Return the (x, y) coordinate for the center point of the cell that contains the specified text.  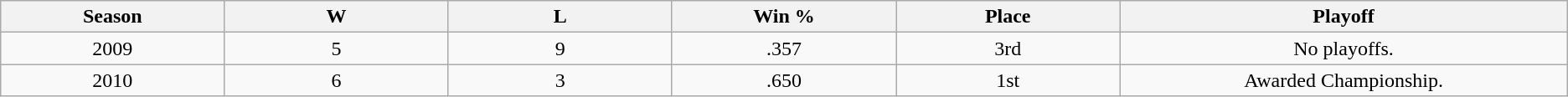
2010 (112, 80)
6 (337, 80)
Playoff (1344, 17)
1st (1008, 80)
Place (1008, 17)
L (560, 17)
Awarded Championship. (1344, 80)
Season (112, 17)
2009 (112, 48)
9 (560, 48)
3 (560, 80)
.357 (784, 48)
.650 (784, 80)
3rd (1008, 48)
No playoffs. (1344, 48)
Win % (784, 17)
W (337, 17)
5 (337, 48)
